Return the (X, Y) coordinate for the center point of the cell that contains the specified text.  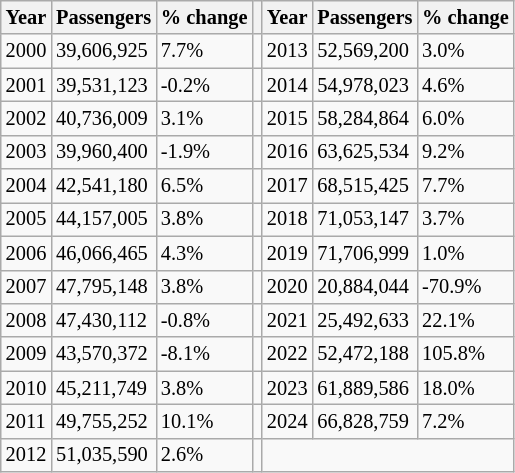
2020 (287, 287)
2005 (26, 219)
2001 (26, 85)
2007 (26, 287)
-1.9% (204, 152)
9.2% (465, 152)
46,066,465 (104, 253)
6.0% (465, 118)
71,053,147 (364, 219)
2008 (26, 320)
2015 (287, 118)
-8.1% (204, 354)
2003 (26, 152)
3.0% (465, 51)
2014 (287, 85)
2022 (287, 354)
68,515,425 (364, 186)
6.5% (204, 186)
52,472,188 (364, 354)
3.1% (204, 118)
63,625,534 (364, 152)
47,795,148 (104, 287)
25,492,633 (364, 320)
43,570,372 (104, 354)
51,035,590 (104, 455)
3.7% (465, 219)
58,284,864 (364, 118)
2011 (26, 421)
61,889,586 (364, 388)
7.2% (465, 421)
49,755,252 (104, 421)
44,157,005 (104, 219)
18.0% (465, 388)
4.3% (204, 253)
52,569,200 (364, 51)
47,430,112 (104, 320)
39,960,400 (104, 152)
2013 (287, 51)
2024 (287, 421)
40,736,009 (104, 118)
2000 (26, 51)
2012 (26, 455)
39,531,123 (104, 85)
2023 (287, 388)
66,828,759 (364, 421)
105.8% (465, 354)
20,884,044 (364, 287)
2021 (287, 320)
2002 (26, 118)
71,706,999 (364, 253)
54,978,023 (364, 85)
2019 (287, 253)
39,606,925 (104, 51)
45,211,749 (104, 388)
22.1% (465, 320)
2006 (26, 253)
2017 (287, 186)
2016 (287, 152)
2.6% (204, 455)
-0.2% (204, 85)
2004 (26, 186)
-0.8% (204, 320)
2018 (287, 219)
-70.9% (465, 287)
42,541,180 (104, 186)
4.6% (465, 85)
10.1% (204, 421)
2010 (26, 388)
1.0% (465, 253)
2009 (26, 354)
